Return the (X, Y) coordinate for the center point of the cell that contains the specified text.  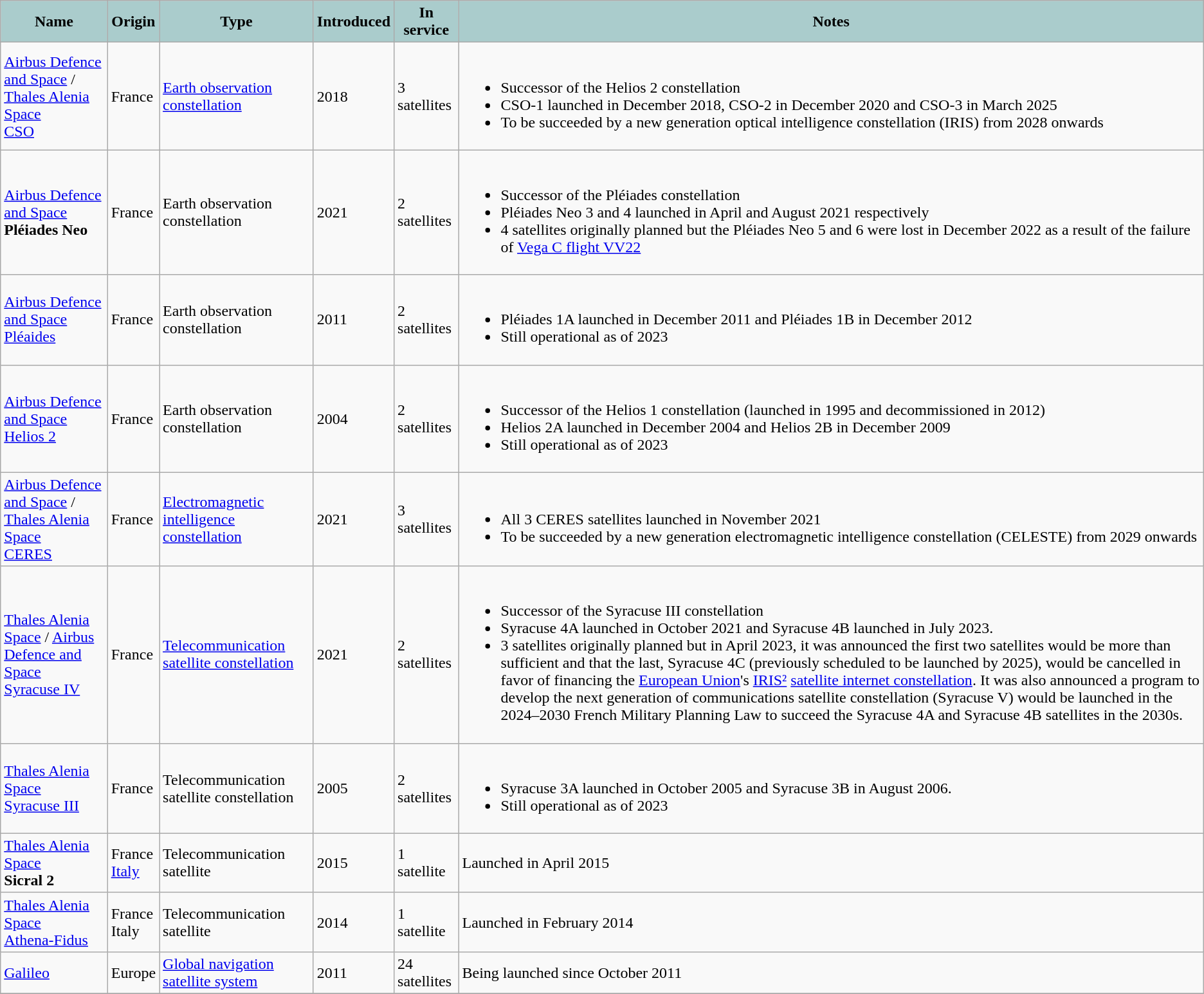
Thales Alenia SpaceAthena-Fidus (54, 922)
Galileo (54, 973)
Notes (831, 22)
Airbus Defence and SpacePléiades Neo (54, 212)
Syracuse 3A launched in October 2005 and Syracuse 3B in August 2006.Still operational as of 2023 (831, 788)
Thales Alenia Space / Airbus Defence and SpaceSyracuse IV (54, 655)
Europe (133, 973)
Thales Alenia SpaceSyracuse III (54, 788)
Name (54, 22)
Airbus Defence and SpaceHelios 2 (54, 418)
Airbus Defence and Space / Thales Alenia SpaceCERES (54, 519)
Electromagnetic intelligence constellation (237, 519)
Launched in February 2014 (831, 922)
Airbus Defence and SpacePléaides (54, 320)
Origin (133, 22)
Being launched since October 2011 (831, 973)
Pléiades 1A launched in December 2011 and Pléiades 1B in December 2012Still operational as of 2023 (831, 320)
2005 (354, 788)
2015 (354, 863)
24 satellites (426, 973)
2004 (354, 418)
2014 (354, 922)
Launched in April 2015 (831, 863)
In service (426, 22)
Thales Alenia SpaceSicral 2 (54, 863)
Global navigation satellite system (237, 973)
Airbus Defence and Space / Thales Alenia SpaceCSO (54, 97)
Type (237, 22)
2018 (354, 97)
Introduced (354, 22)
